Pinpoint the cell where the given text exists, returning its (X, Y) midpoint coordinate. 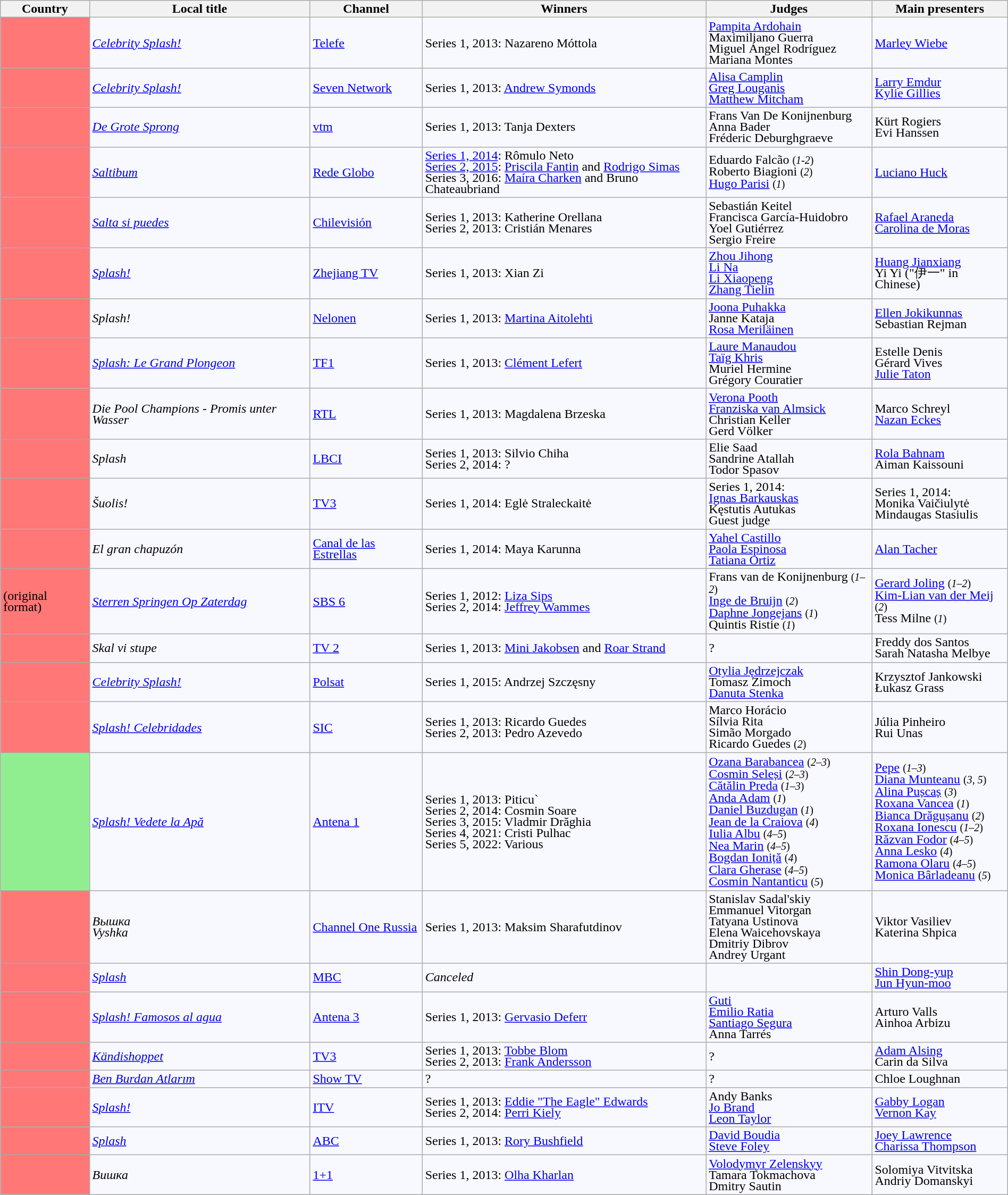
Solomiya VitvitskaAndriy Domanskyi (940, 1175)
Canal de las Estrellas (366, 548)
Series 1, 2013: Rory Bushfield (564, 1141)
Alan Tacher (940, 548)
Series 1, 2013: Clément Lefert (564, 363)
Main presenters (940, 9)
Series 1, 2015: Andrzej Szczęsny (564, 682)
Series 1, 2013: Piticu`Series 2, 2014: Cosmin SoareSeries 3, 2015: Vladmir DrăghiaSeries 4, 2021: Cristi PulhacSeries 5, 2022: Various (564, 822)
Series 1, 2013: Olha Kharlan (564, 1175)
David BoudiaSteve Foley (789, 1141)
Skal vi stupe (200, 648)
Channel (366, 9)
Splash! Famosos al agua (200, 1017)
Canceled (564, 977)
Splash: Le Grand Plongeon (200, 363)
Seven Network (366, 88)
TF1 (366, 363)
Series 1, 2013: Mini Jakobsen and Roar Strand (564, 648)
Marco SchreylNazan Eckes (940, 414)
Series 1, 2013: Martina Aitolehti (564, 318)
Series 1, 2014: Ignas BarkauskasKęstutis AutukasGuest judge (789, 503)
Kändishoppet (200, 1056)
Series 1, 2013: Katherine OrellanaSeries 2, 2013: Cristián Menares (564, 222)
Chloe Loughnan (940, 1079)
Series 1, 2013: Tobbe BlomSeries 2, 2013: Frank Andersson (564, 1056)
Series 1, 2014: Eglė Straleckaitė (564, 503)
RTL (366, 414)
LBCI (366, 458)
ABC (366, 1141)
Series 1, 2012: Liza SipsSeries 2, 2014: Jeffrey Wammes (564, 601)
Die Pool Champions - Promis unter Wasser (200, 414)
Sterren Springen Op Zaterdag (200, 601)
Series 1, 2014: Maya Karunna (564, 548)
Ellen JokikunnasSebastian Rejman (940, 318)
Šuolis! (200, 503)
Elie SaadSandrine AtallahTodor Spasov (789, 458)
Winners (564, 9)
Freddy dos SantosSarah Natasha Melbye (940, 648)
ITV (366, 1107)
Country (45, 9)
1+1 (366, 1175)
Chilevisión (366, 222)
vtm (366, 127)
Otylia JędrzejczakTomasz ZimochDanuta Stenka (789, 682)
Joey LawrenceCharissa Thompson (940, 1141)
Series 1, 2013: Magdalena Brzeska (564, 414)
Sebastián KeitelFrancisca García-HuidobroYoel GutiérrezSergio Freire (789, 222)
Stanislav Sadal'skiyEmmanuel VitorganTatyana UstinovaElena WaicehovskayaDmitriy DibrovAndrey Urgant (789, 926)
Rafael AranedaCarolina de Moras (940, 222)
Rola BahnamAiman Kaissouni (940, 458)
SIC (366, 728)
Huang JianxiangYi Yi ("伊一" in Chinese) (940, 273)
Zhou JihongLi NaLi XiaopengZhang Tielin (789, 273)
Volodymyr ZelenskyyTamara TokmachovaDmitry Sautin (789, 1175)
Júlia PinheiroRui Unas (940, 728)
GutiEmilio RatiaSantiago SeguraAnna Tarrés (789, 1017)
Shin Dong-yup Jun Hyun-moo (940, 977)
Luciano Huck (940, 172)
Saltibum (200, 172)
Series 1, 2013: Ricardo GuedesSeries 2, 2013: Pedro Azevedo (564, 728)
Zhejiang TV (366, 273)
Series 1, 2013: Nazareno Móttola (564, 43)
MBC (366, 977)
Larry EmdurKylie Gillies (940, 88)
Eduardo Falcão (1-2) Roberto Biagioni (2)Hugo Parisi (1) (789, 172)
Pampita ArdohainMaximiliano GuerraMiguel Ángel Rodríguez Mariana Montes (789, 43)
Rede Globo (366, 172)
Series 1, 2013: Andrew Symonds (564, 88)
(original format) (45, 601)
Alisa CamplinGreg LouganisMatthew Mitcham (789, 88)
Series 1, 2014: Rômulo NetoSeries 2, 2015: Priscila Fantin and Rodrigo SimasSeries 3, 2016: Maíra Charken and Bruno Chateaubriand (564, 172)
Frans van de Konijnenburg (1–2)Inge de Bruijn (2)Daphne Jongejans (1)Quintis Ristie (1) (789, 601)
Channel One Russia (366, 926)
El gran chapuzón (200, 548)
ВышкаVyshka (200, 926)
TV 2 (366, 648)
Adam AlsingCarin da Silva (940, 1056)
Series 1, 2013: Silvio ChihaSeries 2, 2014: ? (564, 458)
Marley Wiebe (940, 43)
Krzysztof JankowskiŁukasz Grass (940, 682)
Laure ManaudouTaïg KhrisMuriel HermineGrégory Couratier (789, 363)
De Grote Sprong (200, 127)
Estelle DenisGérard VivesJulie Taton (940, 363)
Kürt RogiersEvi Hanssen (940, 127)
Polsat (366, 682)
Salta si puedes (200, 222)
Series 1, 2014: Monika VaičiulytėMindaugas Stasiulis (940, 503)
Series 1, 2013: Eddie "The Eagle" EdwardsSeries 2, 2014: Perri Kiely (564, 1107)
Telefe (366, 43)
Series 1, 2013: Maksim Sharafutdinov (564, 926)
Viktor VasilievKaterina Shpica (940, 926)
Series 1, 2013: Tanja Dexters (564, 127)
Gerard Joling (1–2)Kim-Lian van der Meij (2)Tess Milne (1) (940, 601)
Joona PuhakkaJanne KatajaRosa Meriläinen (789, 318)
Gabby LoganVernon Kay (940, 1107)
Marco HorácioSílvia RitaSimão MorgadoRicardo Guedes (2) (789, 728)
Frans Van De KonijnenburgAnna BaderFréderic Deburghgraeve (789, 127)
Yahel CastilloPaola EspinosaTatiana Ortiz (789, 548)
Show TV (366, 1079)
Ben Burdan Atlarım (200, 1079)
Splash! Celebridades (200, 728)
Nelonen (366, 318)
SBS 6 (366, 601)
Antena 3 (366, 1017)
Series 1, 2013: Gervasio Deferr (564, 1017)
Local title (200, 9)
Arturo VallsAinhoa Arbizu (940, 1017)
Series 1, 2013: Xian Zi (564, 273)
Antena 1 (366, 822)
Вишка (200, 1175)
Splash! Vedete la Apă (200, 822)
Verona PoothFranziska van AlmsickChristian KellerGerd Völker (789, 414)
Judges (789, 9)
Andy BanksJo BrandLeon Taylor (789, 1107)
